Scan for the cell matching the given text and deliver its (X, Y) coordinate at center. 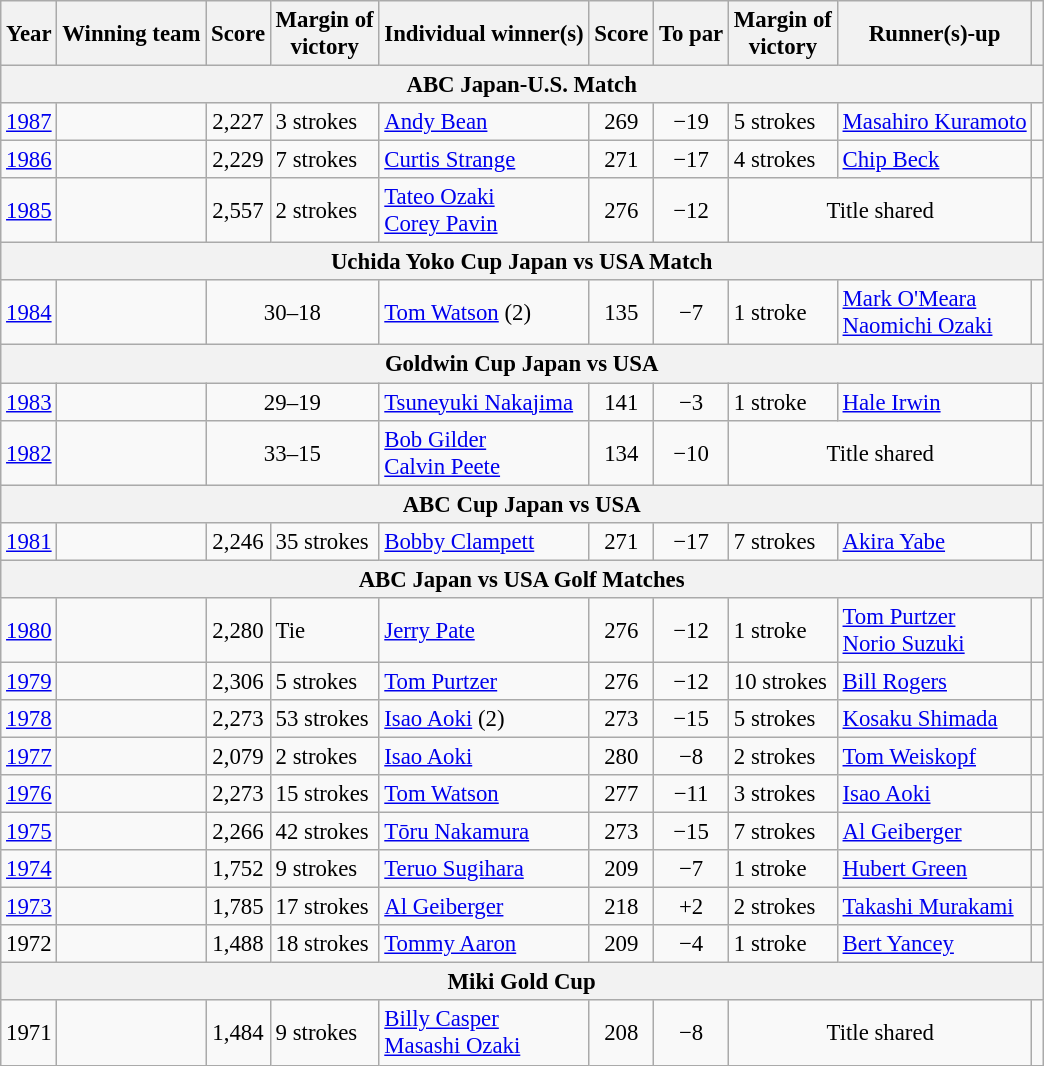
1971 (29, 1034)
141 (622, 402)
−11 (692, 794)
1974 (29, 869)
ABC Japan-U.S. Match (522, 85)
Hubert Green (934, 869)
Chip Beck (934, 160)
Year (29, 34)
Individual winner(s) (484, 34)
Goldwin Cup Japan vs USA (522, 364)
To par (692, 34)
277 (622, 794)
2,229 (238, 160)
Takashi Murakami (934, 907)
15 strokes (324, 794)
30–18 (292, 312)
1983 (29, 402)
ABC Cup Japan vs USA (522, 504)
Tom Watson (484, 794)
1976 (29, 794)
Uchida Yoko Cup Japan vs USA Match (522, 262)
2,266 (238, 832)
Akira Yabe (934, 541)
1,785 (238, 907)
Tommy Aaron (484, 944)
42 strokes (324, 832)
Tom Watson (2) (484, 312)
Tom Purtzer Norio Suzuki (934, 630)
−4 (692, 944)
218 (622, 907)
1,752 (238, 869)
2,079 (238, 756)
Hale Irwin (934, 402)
35 strokes (324, 541)
53 strokes (324, 719)
Winning team (132, 34)
208 (622, 1034)
Tie (324, 630)
Bobby Clampett (484, 541)
2,306 (238, 681)
Kosaku Shimada (934, 719)
Bob Gilder Calvin Peete (484, 452)
+2 (692, 907)
17 strokes (324, 907)
1,484 (238, 1034)
33–15 (292, 452)
Teruo Sugihara (484, 869)
Jerry Pate (484, 630)
Mark O'Meara Naomichi Ozaki (934, 312)
134 (622, 452)
Bert Yancey (934, 944)
Runner(s)-up (934, 34)
1985 (29, 210)
1979 (29, 681)
Masahiro Kuramoto (934, 122)
Andy Bean (484, 122)
−19 (692, 122)
2,557 (238, 210)
1986 (29, 160)
1972 (29, 944)
Curtis Strange (484, 160)
1973 (29, 907)
269 (622, 122)
Tsuneyuki Nakajima (484, 402)
1984 (29, 312)
ABC Japan vs USA Golf Matches (522, 579)
Tateo Ozaki Corey Pavin (484, 210)
Bill Rogers (934, 681)
1987 (29, 122)
Tom Purtzer (484, 681)
2,227 (238, 122)
1975 (29, 832)
1981 (29, 541)
10 strokes (784, 681)
135 (622, 312)
Billy Casper Masashi Ozaki (484, 1034)
Tōru Nakamura (484, 832)
1982 (29, 452)
1977 (29, 756)
29–19 (292, 402)
Miki Gold Cup (522, 982)
−10 (692, 452)
Tom Weiskopf (934, 756)
2,246 (238, 541)
−3 (692, 402)
1,488 (238, 944)
1978 (29, 719)
4 strokes (784, 160)
280 (622, 756)
1980 (29, 630)
2,280 (238, 630)
18 strokes (324, 944)
Isao Aoki (2) (484, 719)
